From the cell containing the given text, extract its center point as (X, Y) coordinate. 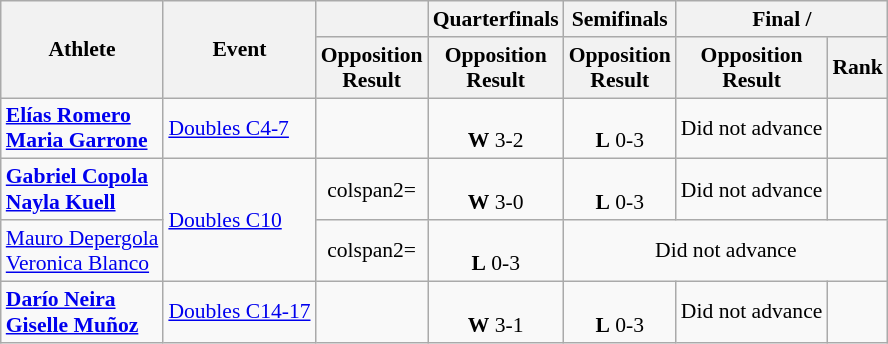
Doubles C10 (239, 220)
Darío NeiraGiselle Muñoz (82, 312)
Final / (782, 19)
Doubles C14-17 (239, 312)
Event (239, 50)
Mauro DepergolaVeronica Blanco (82, 250)
Elías RomeroMaria Garrone (82, 128)
Doubles C4-7 (239, 128)
W 3-1 (496, 312)
Gabriel CopolaNayla Kuell (82, 190)
W 3-2 (496, 128)
W 3-0 (496, 190)
Semifinals (620, 19)
Quarterfinals (496, 19)
Rank (858, 68)
Athlete (82, 50)
